Determine the [x, y] coordinate at the center of the cell enclosing the given text.  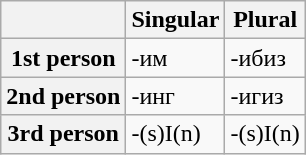
3rd person [64, 134]
-ибиз [265, 58]
Singular [176, 20]
1st person [64, 58]
-инг [176, 96]
-игиз [265, 96]
2nd person [64, 96]
Plural [265, 20]
-им [176, 58]
